Provide the [x, y] coordinate of the cell's center where the given text is located.  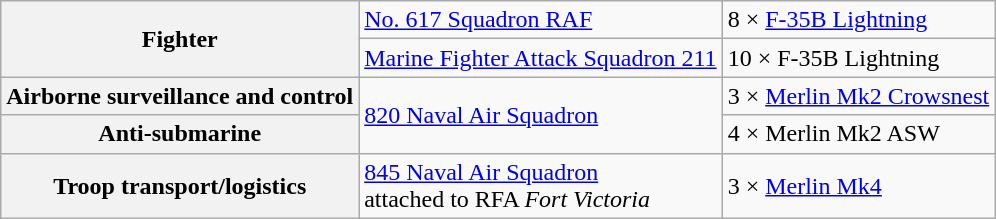
8 × F-35B Lightning [858, 20]
4 × Merlin Mk2 ASW [858, 134]
Marine Fighter Attack Squadron 211 [540, 58]
No. 617 Squadron RAF [540, 20]
Airborne surveillance and control [180, 96]
3 × Merlin Mk2 Crowsnest [858, 96]
845 Naval Air Squadronattached to RFA Fort Victoria [540, 186]
Troop transport/logistics [180, 186]
820 Naval Air Squadron [540, 115]
Fighter [180, 39]
Anti-submarine [180, 134]
3 × Merlin Mk4 [858, 186]
10 × F-35B Lightning [858, 58]
